Locate the cell with the specified text and output its [X, Y] center coordinate. 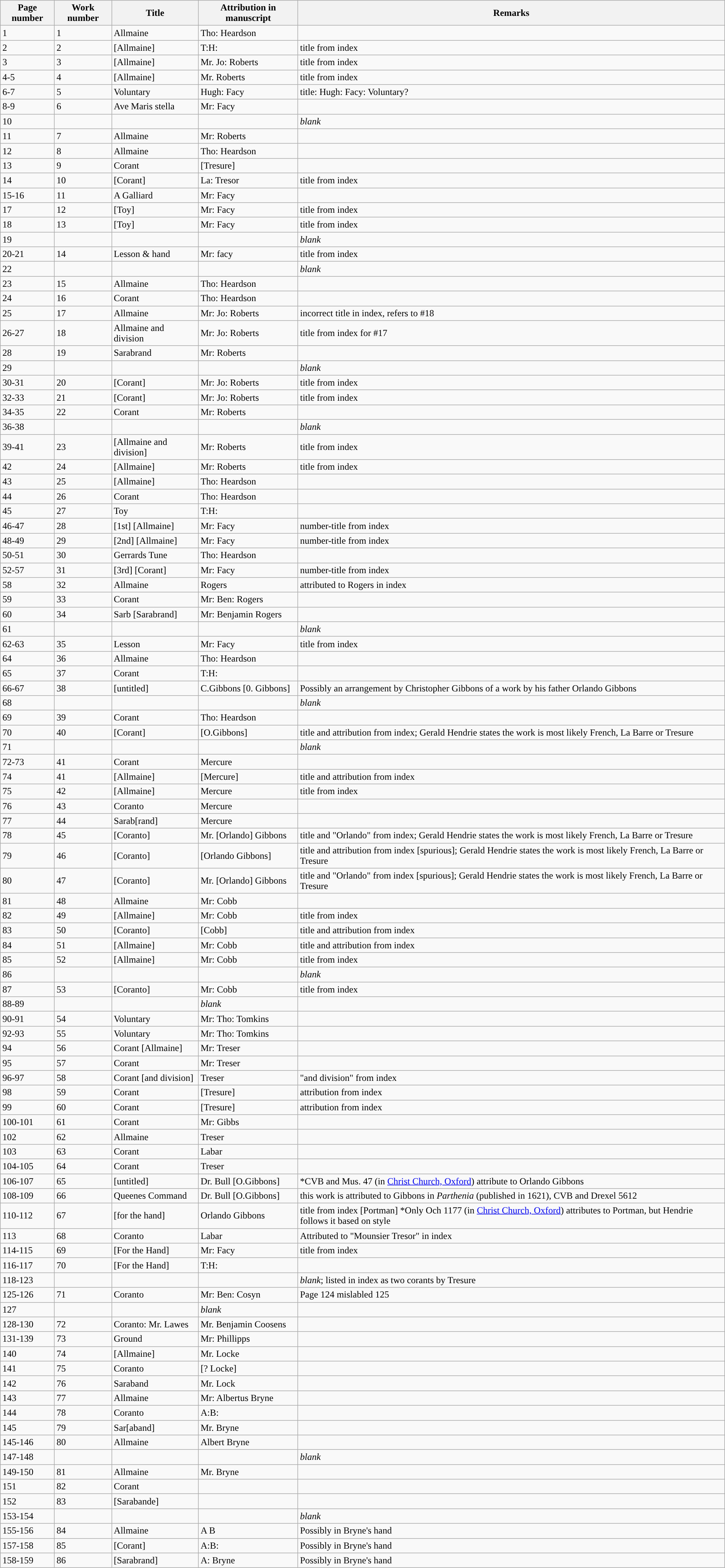
incorrect title in index, refers to #18 [511, 313]
72-73 [27, 762]
127 [27, 1310]
99 [27, 1107]
"and division" from index [511, 1078]
Hugh: Facy [248, 92]
[for the hand] [155, 1216]
Toy [155, 511]
Lesson & hand [155, 254]
6 [83, 107]
39-41 [27, 446]
26-27 [27, 333]
95 [27, 1063]
[? Locke] [248, 1368]
Mr: Gibbs [248, 1122]
blank; listed in index as two corants by Tresure [511, 1280]
131-139 [27, 1339]
Coranto: Mr. Lawes [155, 1324]
30 [83, 555]
Lesson [155, 644]
63 [83, 1151]
128-130 [27, 1324]
15-16 [27, 195]
103 [27, 1151]
50 [83, 930]
title and "Orlando" from index [spurious]; Gerald Hendrie states the work is most likely French, La Barre or Tresure [511, 880]
158-159 [27, 1560]
Mr: Benjamin Rogers [248, 614]
72 [83, 1324]
8-9 [27, 107]
46 [83, 856]
Mr: facy [248, 254]
33 [83, 600]
110-112 [27, 1216]
143 [27, 1398]
Mr. Jo: Roberts [248, 62]
49 [83, 915]
96-97 [27, 1078]
title and attribution from index; Gerald Hendrie states the work is most likely French, La Barre or Tresure [511, 732]
39 [83, 718]
37 [83, 673]
116-117 [27, 1265]
118-123 [27, 1280]
48-49 [27, 541]
4 [83, 77]
8 [83, 151]
155-156 [27, 1531]
27 [83, 511]
102 [27, 1137]
30-31 [27, 383]
34 [83, 614]
52-57 [27, 570]
16 [83, 298]
36 [83, 658]
147-148 [27, 1457]
106-107 [27, 1181]
35 [83, 644]
[O.Gibbons] [248, 732]
140 [27, 1354]
[Allmaine and division] [155, 446]
40 [83, 732]
90-91 [27, 1019]
54 [83, 1019]
144 [27, 1413]
Mr: Albertus Bryne [248, 1398]
A: Bryne [248, 1560]
Mr. Lock [248, 1383]
title from index for #17 [511, 333]
47 [83, 880]
[3rd] [Corant] [155, 570]
Mr: Ben: Rogers [248, 600]
Sar[aband] [155, 1427]
Possibly an arrangement by Christopher Gibbons of a work by his father Orlando Gibbons [511, 688]
21 [83, 397]
A B [248, 1531]
98 [27, 1092]
Rogers [248, 585]
Sarabrand [155, 353]
87 [27, 989]
title: Hugh: Facy: Voluntary? [511, 92]
73 [83, 1339]
55 [83, 1034]
157-158 [27, 1546]
[1st] [Allmaine] [155, 526]
50-51 [27, 555]
7 [83, 136]
48 [83, 901]
94 [27, 1048]
Corant [Allmaine] [155, 1048]
Work number [83, 13]
20-21 [27, 254]
Corant [and division] [155, 1078]
Saraband [155, 1383]
La: Tresor [248, 180]
title and attribution from index [spurious]; Gerald Hendrie states the work is most likely French, La Barre or Tresure [511, 856]
125-126 [27, 1295]
Mr: Phillipps [248, 1339]
title from index [Portman] *Only Och 1177 (in Christ Church, Oxford) attributes to Portman, but Hendrie follows it based on style [511, 1216]
46-47 [27, 526]
141 [27, 1368]
Mr. Benjamin Coosens [248, 1324]
88-89 [27, 1004]
32 [83, 585]
52 [83, 960]
145-146 [27, 1442]
113 [27, 1236]
26 [83, 496]
Remarks [511, 13]
[Sarabande] [155, 1501]
34-35 [27, 412]
38 [83, 688]
9 [83, 165]
20 [83, 383]
title and "Orlando" from index; Gerald Hendrie states the work is most likely French, La Barre or Tresure [511, 836]
108-109 [27, 1196]
53 [83, 989]
[Orlando Gibbons] [248, 856]
[Mercure] [248, 777]
32-33 [27, 397]
Mr: Ben: Cosyn [248, 1295]
*CVB and Mus. 47 (in Christ Church, Oxford) attribute to Orlando Gibbons [511, 1181]
62 [83, 1137]
145 [27, 1427]
142 [27, 1383]
Mr. Roberts [248, 77]
67 [83, 1216]
C.Gibbons [0. Gibbons] [248, 688]
Orlando Gibbons [248, 1216]
149-150 [27, 1472]
104-105 [27, 1166]
Sarb [Sarabrand] [155, 614]
66-67 [27, 688]
Albert Bryne [248, 1442]
Attribution in manuscript [248, 13]
Title [155, 13]
57 [83, 1063]
56 [83, 1048]
Sarab[rand] [155, 821]
5 [83, 92]
153-154 [27, 1516]
Gerrards Tune [155, 555]
[Sarabrand] [155, 1560]
114-115 [27, 1251]
this work is attributed to Gibbons in Parthenia (published in 1621), CVB and Drexel 5612 [511, 1196]
Attributed to "Mounsier Tresor" in index [511, 1236]
Allmaine and division [155, 333]
66 [83, 1196]
62-63 [27, 644]
[2nd] [Allmaine] [155, 541]
6-7 [27, 92]
Page 124 mislabled 125 [511, 1295]
51 [83, 945]
15 [83, 284]
Ground [155, 1339]
151 [27, 1487]
A Galliard [155, 195]
100-101 [27, 1122]
Mr. Locke [248, 1354]
Queenes Command [155, 1196]
[Cobb] [248, 930]
36-38 [27, 427]
attributed to Rogers in index [511, 585]
4-5 [27, 77]
31 [83, 570]
Ave Maris stella [155, 107]
152 [27, 1501]
Page number [27, 13]
92-93 [27, 1034]
